Identify which cell holds the provided text, then report its [X, Y] central coordinate. 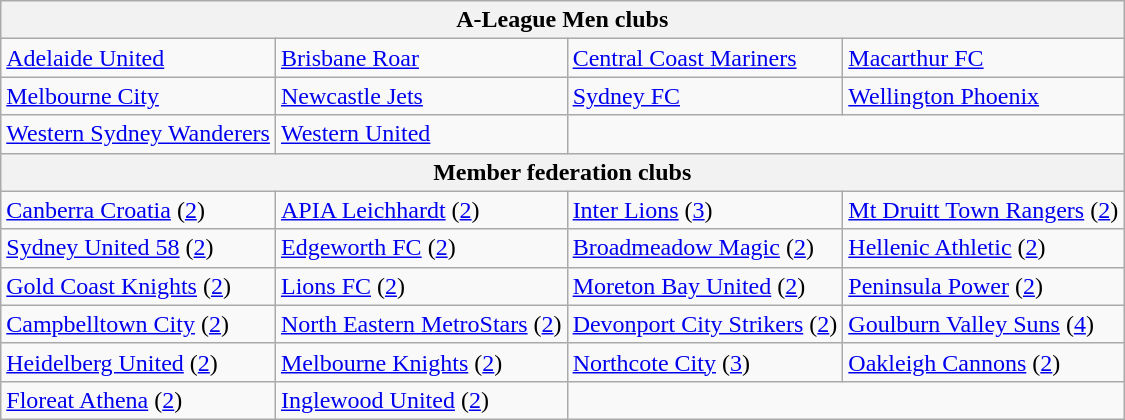
Western Sydney Wanderers [138, 134]
Adelaide United [138, 58]
Sydney FC [705, 96]
Moreton Bay United (2) [705, 286]
Mt Druitt Town Rangers (2) [984, 210]
APIA Leichhardt (2) [421, 210]
Inter Lions (3) [705, 210]
Devonport City Strikers (2) [705, 324]
Central Coast Mariners [705, 58]
Brisbane Roar [421, 58]
Goulburn Valley Suns (4) [984, 324]
Macarthur FC [984, 58]
Sydney United 58 (2) [138, 248]
Gold Coast Knights (2) [138, 286]
A-League Men clubs [562, 20]
Broadmeadow Magic (2) [705, 248]
Newcastle Jets [421, 96]
Melbourne City [138, 96]
Western United [421, 134]
North Eastern MetroStars (2) [421, 324]
Oakleigh Cannons (2) [984, 362]
Edgeworth FC (2) [421, 248]
Hellenic Athletic (2) [984, 248]
Lions FC (2) [421, 286]
Inglewood United (2) [421, 400]
Northcote City (3) [705, 362]
Wellington Phoenix [984, 96]
Member federation clubs [562, 172]
Canberra Croatia (2) [138, 210]
Peninsula Power (2) [984, 286]
Heidelberg United (2) [138, 362]
Melbourne Knights (2) [421, 362]
Campbelltown City (2) [138, 324]
Floreat Athena (2) [138, 400]
